Return the (X, Y) coordinate for the center point of the cell that contains the specified text.  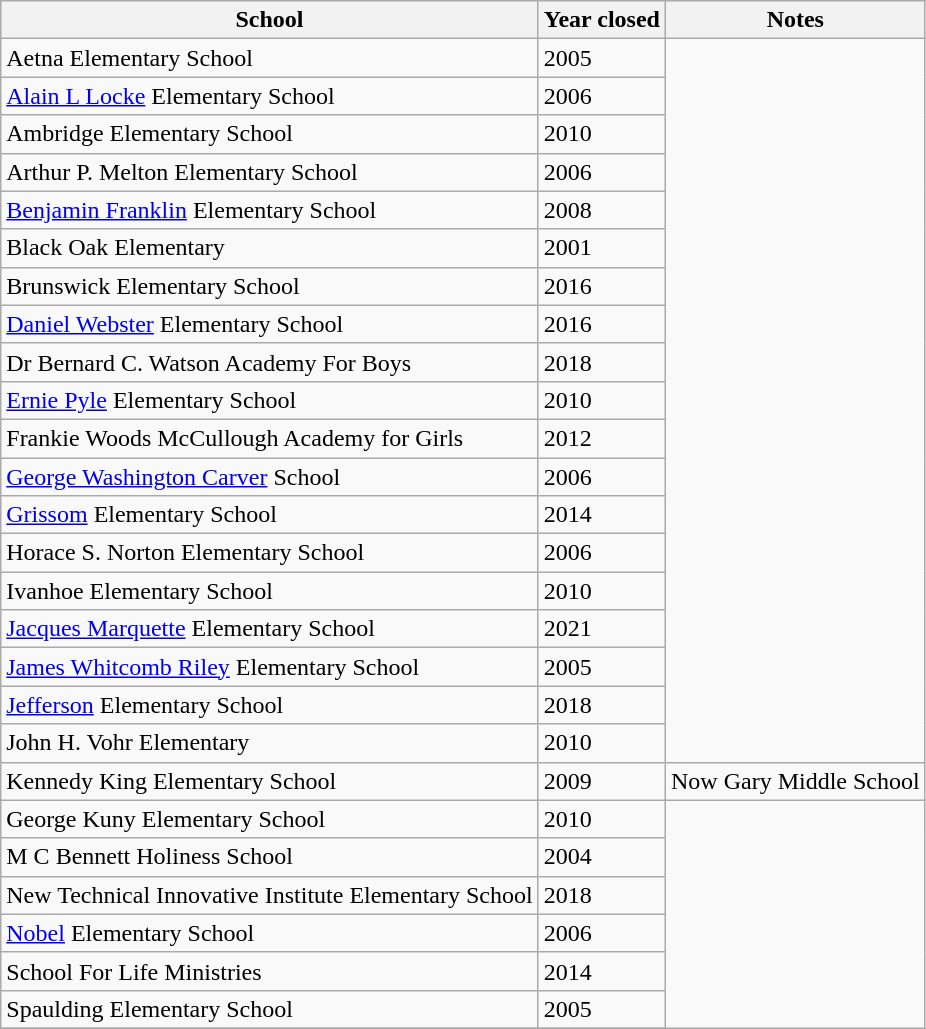
Spaulding Elementary School (270, 1009)
Jacques Marquette Elementary School (270, 629)
Ambridge Elementary School (270, 134)
Daniel Webster Elementary School (270, 324)
Dr Bernard C. Watson Academy For Boys (270, 362)
2012 (602, 438)
Frankie Woods McCullough Academy for Girls (270, 438)
Black Oak Elementary (270, 248)
New Technical Innovative Institute Elementary School (270, 895)
M C Bennett Holiness School (270, 857)
School (270, 20)
George Kuny Elementary School (270, 819)
Grissom Elementary School (270, 515)
Ernie Pyle Elementary School (270, 400)
2008 (602, 210)
Year closed (602, 20)
2001 (602, 248)
Nobel Elementary School (270, 933)
George Washington Carver School (270, 477)
2021 (602, 629)
Alain L Locke Elementary School (270, 96)
School For Life Ministries (270, 971)
Arthur P. Melton Elementary School (270, 172)
Horace S. Norton Elementary School (270, 553)
John H. Vohr Elementary (270, 743)
James Whitcomb Riley Elementary School (270, 667)
Now Gary Middle School (795, 781)
Ivanhoe Elementary School (270, 591)
2004 (602, 857)
Notes (795, 20)
Jefferson Elementary School (270, 705)
Brunswick Elementary School (270, 286)
Aetna Elementary School (270, 58)
Benjamin Franklin Elementary School (270, 210)
Kennedy King Elementary School (270, 781)
2009 (602, 781)
